Locate the cell with the specified text and output its (x, y) center coordinate. 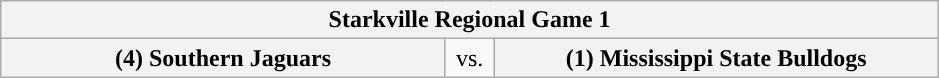
Starkville Regional Game 1 (470, 20)
(1) Mississippi State Bulldogs (716, 58)
(4) Southern Jaguars (224, 58)
vs. (470, 58)
